Detect which cell encompasses the target text, then output its [X, Y] center coordinate. 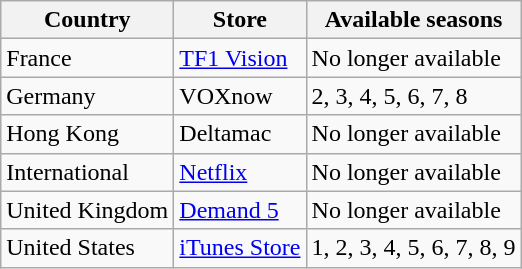
Demand 5 [240, 210]
Germany [88, 96]
Hong Kong [88, 134]
Available seasons [414, 20]
TF1 Vision [240, 58]
International [88, 172]
United Kingdom [88, 210]
France [88, 58]
iTunes Store [240, 248]
2, 3, 4, 5, 6, 7, 8 [414, 96]
United States [88, 248]
Deltamac [240, 134]
Country [88, 20]
Netflix [240, 172]
VOXnow [240, 96]
Store [240, 20]
1, 2, 3, 4, 5, 6, 7, 8, 9 [414, 248]
